Return [X, Y] of the center of cell containing provided text 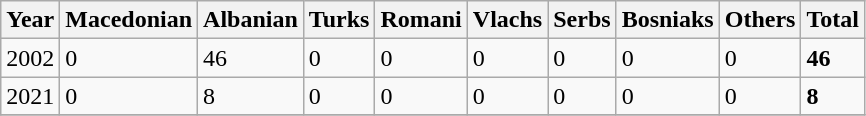
Bosniaks [668, 20]
Serbs [582, 20]
Year [30, 20]
Others [760, 20]
Vlachs [507, 20]
Macedonian [129, 20]
Turks [339, 20]
2002 [30, 58]
Romani [421, 20]
Albanian [251, 20]
2021 [30, 96]
Total [833, 20]
